For the text-containing cell, return its midpoint in [x, y] coordinate format. 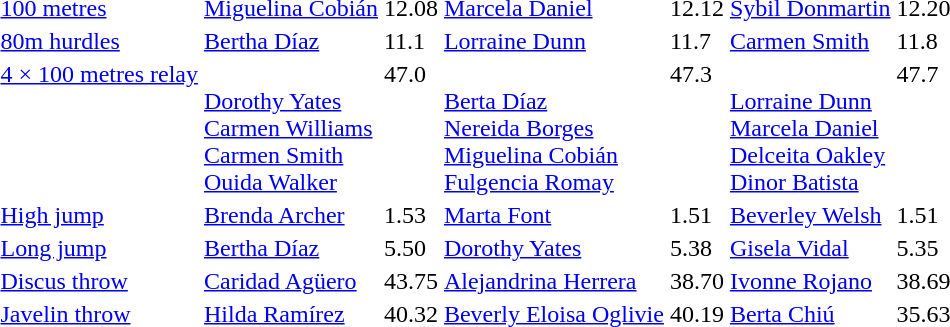
Beverley Welsh [810, 215]
Berta Díaz Nereida Borges Miguelina Cobián Fulgencia Romay [554, 128]
Lorraine Dunn [554, 41]
Dorothy Yates [554, 248]
1.53 [410, 215]
Alejandrina Herrera [554, 281]
5.50 [410, 248]
47.3 [696, 128]
11.7 [696, 41]
Marta Font [554, 215]
Ivonne Rojano [810, 281]
Caridad Agüero [290, 281]
Carmen Smith [810, 41]
47.0 [410, 128]
5.38 [696, 248]
43.75 [410, 281]
1.51 [696, 215]
Lorraine Dunn Marcela Daniel Delceita Oakley Dinor Batista [810, 128]
Dorothy Yates Carmen Williams Carmen Smith Ouida Walker [290, 128]
11.1 [410, 41]
38.70 [696, 281]
Gisela Vidal [810, 248]
Brenda Archer [290, 215]
